Find where the given text appears and provide that cell's center as (x, y) coordinate. 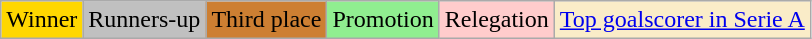
Relegation (496, 20)
Runners-up (144, 20)
Promotion (383, 20)
Top goalscorer in Serie A (682, 20)
Third place (266, 20)
Winner (42, 20)
